Find where the given text appears and provide that cell's center as (x, y) coordinate. 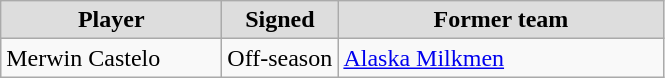
Alaska Milkmen (501, 58)
Off-season (280, 58)
Signed (280, 20)
Merwin Castelo (112, 58)
Former team (501, 20)
Player (112, 20)
